Provide the (x, y) coordinate of the cell's center where the given text is located.  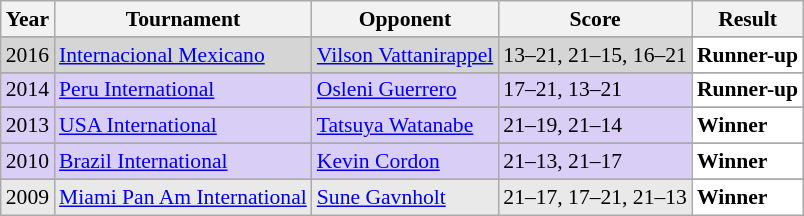
2016 (28, 55)
Vilson Vattanirappel (405, 55)
2013 (28, 126)
2014 (28, 90)
Miami Pan Am International (183, 197)
Osleni Guerrero (405, 90)
21–13, 21–17 (595, 162)
Sune Gavnholt (405, 197)
Kevin Cordon (405, 162)
Tournament (183, 19)
21–19, 21–14 (595, 126)
Result (748, 19)
Internacional Mexicano (183, 55)
2009 (28, 197)
Peru International (183, 90)
Tatsuya Watanabe (405, 126)
17–21, 13–21 (595, 90)
13–21, 21–15, 16–21 (595, 55)
21–17, 17–21, 21–13 (595, 197)
Opponent (405, 19)
Year (28, 19)
USA International (183, 126)
2010 (28, 162)
Brazil International (183, 162)
Score (595, 19)
